Detect which cell encompasses the target text, then output its (x, y) center coordinate. 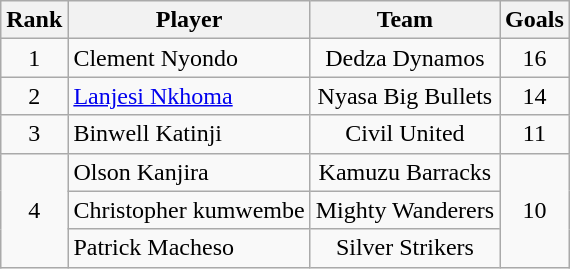
Olson Kanjira (189, 172)
Goals (535, 20)
Civil United (404, 134)
Nyasa Big Bullets (404, 96)
11 (535, 134)
Kamuzu Barracks (404, 172)
14 (535, 96)
Clement Nyondo (189, 58)
10 (535, 210)
Binwell Katinji (189, 134)
4 (34, 210)
Rank (34, 20)
Player (189, 20)
Team (404, 20)
16 (535, 58)
2 (34, 96)
Patrick Macheso (189, 248)
Christopher kumwembe (189, 210)
Silver Strikers (404, 248)
Dedza Dynamos (404, 58)
Mighty Wanderers (404, 210)
3 (34, 134)
1 (34, 58)
Lanjesi Nkhoma (189, 96)
